Locate the cell with the specified text and output its [X, Y] center coordinate. 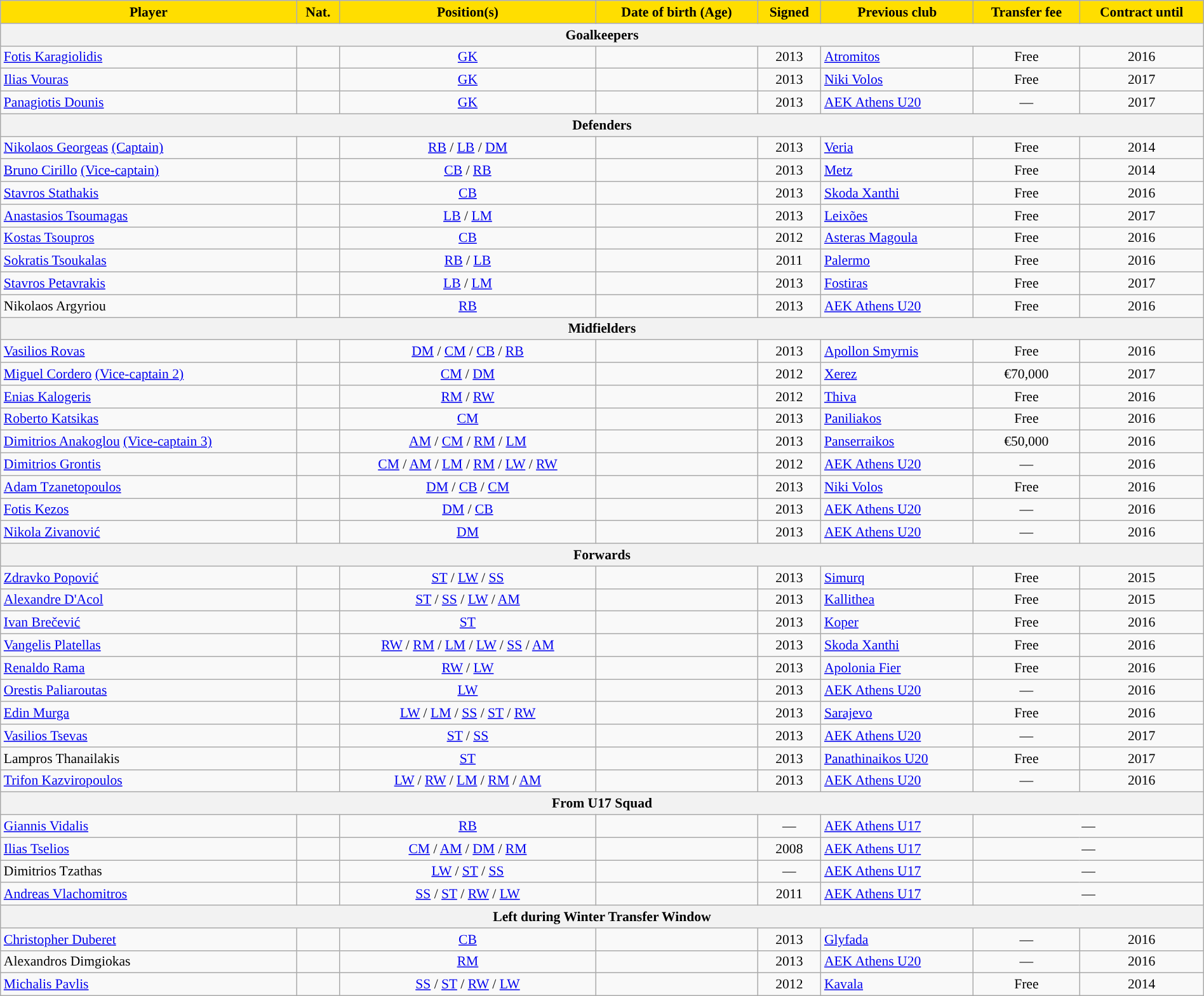
Palermo [897, 261]
Vasilios Tsevas [149, 736]
€70,000 [1026, 374]
Renaldo Rama [149, 668]
Kallithea [897, 600]
Asteras Magoula [897, 238]
Previous club [897, 12]
Forwards [602, 555]
RW / RM / LM / LW / SS / AM [468, 646]
RB / LB [468, 261]
Signed [789, 12]
LW [468, 691]
Trifon Kazviropoulos [149, 781]
LW / RW / LM / RM / AM [468, 781]
Position(s) [468, 12]
CM / AM / DM / RM [468, 849]
Zdravko Popović [149, 578]
Ilias Vouras [149, 80]
Enias Kalogeris [149, 397]
Glyfada [897, 940]
Transfer fee [1026, 12]
Vangelis Platellas [149, 646]
€50,000 [1026, 442]
Alexandros Dimgiokas [149, 962]
Panserraikos [897, 442]
Ilias Tselios [149, 849]
DM / CB / CM [468, 487]
RW / LW [468, 668]
Lampros Thanailakis [149, 759]
ST / SS [468, 736]
Sarajevo [897, 714]
Dimitrios Grontis [149, 465]
CM / DM [468, 374]
Panagiotis Dounis [149, 103]
Leixões [897, 216]
Andreas Vlachomitros [149, 894]
Paniliakos [897, 419]
DM / CB [468, 510]
Apolonia Fier [897, 668]
ST / LW / SS [468, 578]
ST / SS / LW / AM [468, 600]
Atromitos [897, 57]
From U17 Squad [602, 804]
Alexandre D'Acol [149, 600]
Nikolaos Argyriou [149, 306]
Anastasios Tsoumagas [149, 216]
Vasilios Rovas [149, 352]
Simurq [897, 578]
Xerez [897, 374]
DM / CM / CB / RB [468, 352]
Sokratis Tsoukalas [149, 261]
Christopher Duberet [149, 940]
Dimitrios Anakoglou (Vice-captain 3) [149, 442]
CB / RB [468, 171]
Defenders [602, 125]
Adam Tzanetopoulos [149, 487]
Michalis Pavlis [149, 985]
RM / RW [468, 397]
Apollon Smyrnis [897, 352]
Ivan Brečević [149, 623]
Koper [897, 623]
Edin Murga [149, 714]
Kostas Tsoupros [149, 238]
Left during Winter Transfer Window [602, 917]
Roberto Katsikas [149, 419]
Midfielders [602, 329]
Veria [897, 148]
Goalkeepers [602, 35]
Bruno Cirillo (Vice-captain) [149, 171]
Stavros Petavrakis [149, 284]
Thiva [897, 397]
Fostiras [897, 284]
Stavros Stathakis [149, 193]
2008 [789, 849]
Fotis Karagiolidis [149, 57]
Metz [897, 171]
LW / ST / SS [468, 872]
Fotis Kezos [149, 510]
LW / LM / SS / ST / RW [468, 714]
Contract until [1142, 12]
Kavala [897, 985]
RM [468, 962]
CM / AM / LM / RM / LW / RW [468, 465]
CM [468, 419]
Nat. [318, 12]
Miguel Cordero (Vice-captain 2) [149, 374]
RB / LB / DM [468, 148]
Date of birth (Age) [677, 12]
AM / CM / RM / LM [468, 442]
Player [149, 12]
Giannis Vidalis [149, 827]
DM [468, 533]
Dimitrios Tzathas [149, 872]
Panathinaikos U20 [897, 759]
Nikolaos Georgeas (Captain) [149, 148]
Nikola Zivanović [149, 533]
Orestis Paliaroutas [149, 691]
